Return the [x, y] coordinate for the center point of the cell that contains the specified text.  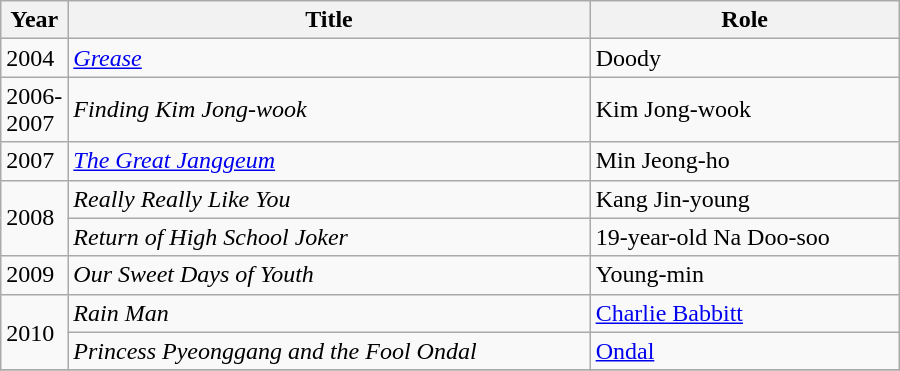
2004 [34, 58]
Year [34, 20]
2008 [34, 218]
2009 [34, 275]
Title [329, 20]
Ondal [744, 351]
Charlie Babbitt [744, 313]
Our Sweet Days of Youth [329, 275]
The Great Janggeum [329, 161]
2006-2007 [34, 110]
Return of High School Joker [329, 237]
Kim Jong-wook [744, 110]
Young-min [744, 275]
Really Really Like You [329, 199]
Rain Man [329, 313]
19-year-old Na Doo-soo [744, 237]
2010 [34, 332]
Min Jeong-ho [744, 161]
2007 [34, 161]
Finding Kim Jong-wook [329, 110]
Role [744, 20]
Grease [329, 58]
Kang Jin-young [744, 199]
Princess Pyeonggang and the Fool Ondal [329, 351]
Doody [744, 58]
